Capture the cell that displays the provided text and extract its (X, Y) central coordinate. 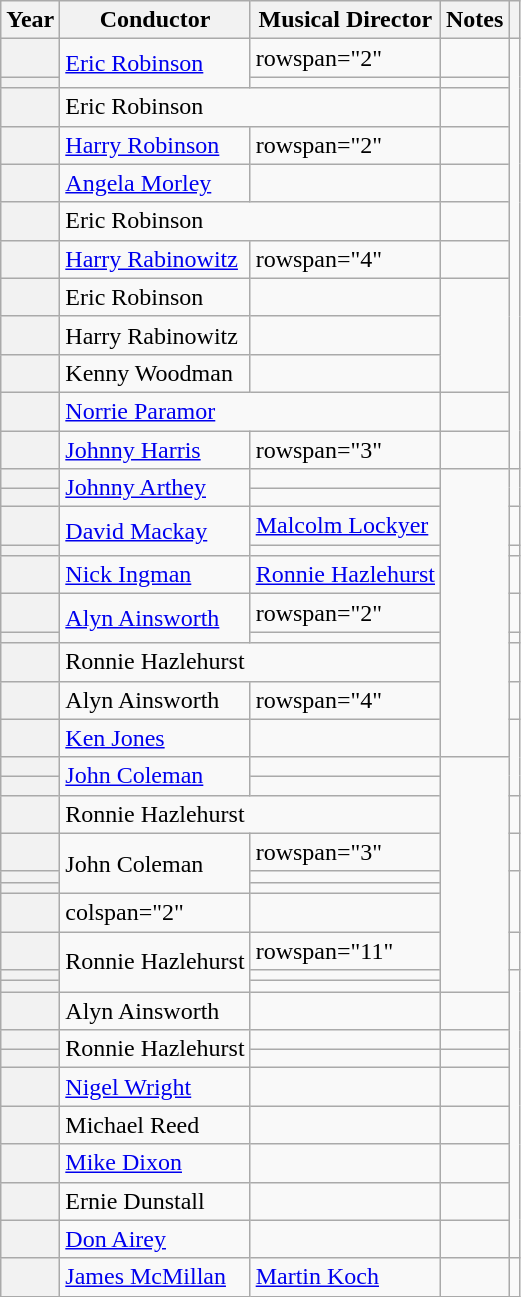
Nigel Wright (155, 1087)
Malcolm Lockyer (345, 526)
rowspan="11" (345, 951)
Ken Jones (155, 738)
Conductor (155, 20)
Johnny Harris (155, 449)
Michael Reed (155, 1125)
Martin Koch (345, 1277)
Norrie Paramor (250, 411)
colspan="2" (155, 912)
James McMillan (155, 1277)
Angela Morley (155, 183)
Mike Dixon (155, 1163)
Nick Ingman (155, 575)
Ernie Dunstall (155, 1201)
Harry Robinson (155, 145)
Notes (475, 20)
Johnny Arthey (155, 488)
David Mackay (155, 532)
Don Airey (155, 1239)
Musical Director (345, 20)
Year (30, 20)
Kenny Woodman (155, 373)
